Find where the given text appears and provide that cell's center as [x, y] coordinate. 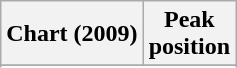
Chart (2009) [72, 34]
Peakposition [189, 34]
